Search for the cell housing the specified text and yield its [X, Y] center coordinate. 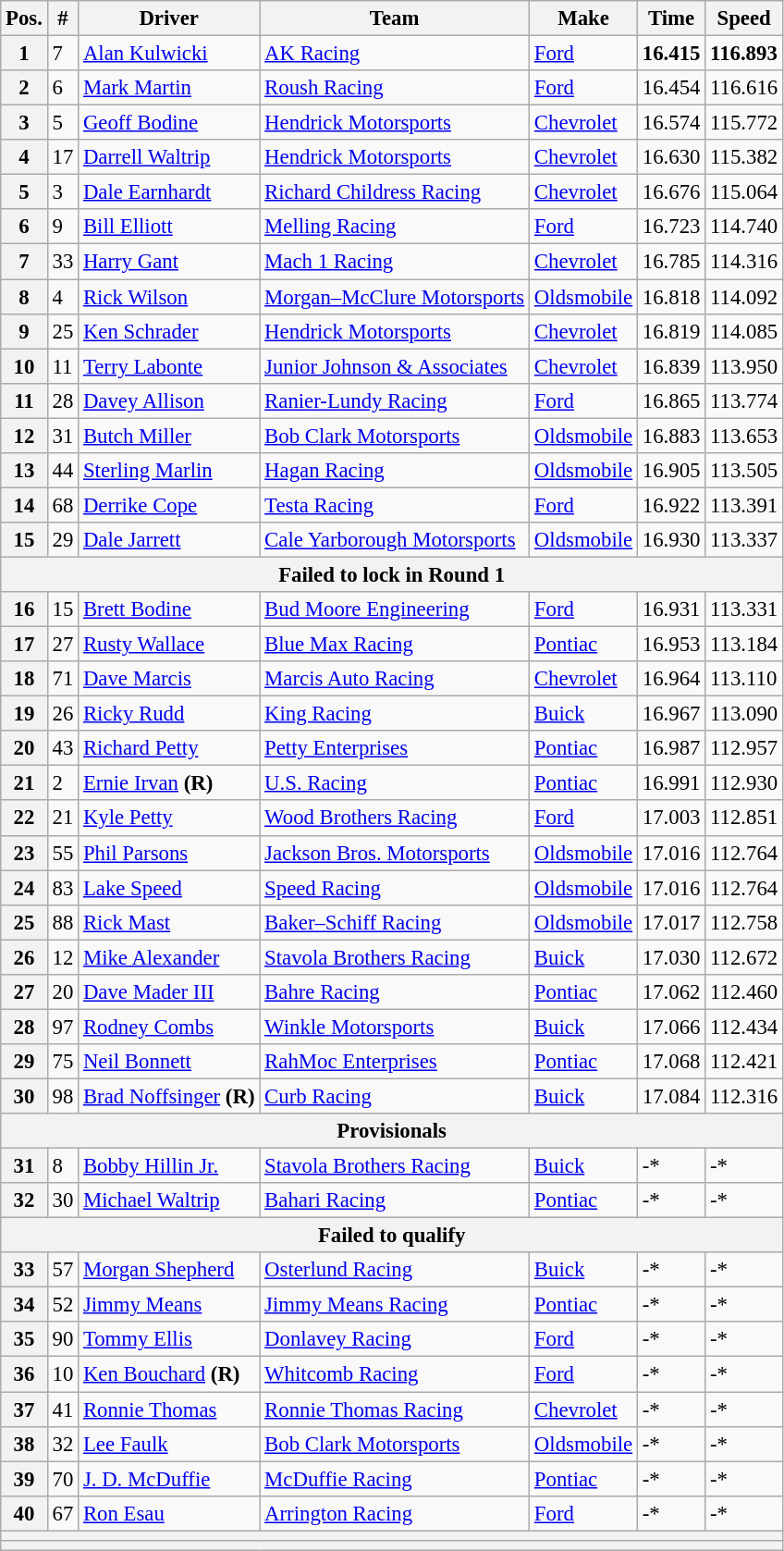
Dave Marcis [169, 679]
Bobby Hillin Jr. [169, 1166]
17.030 [671, 957]
Sterling Marlin [169, 471]
112.758 [744, 922]
Failed to lock in Round 1 [392, 574]
Ken Schrader [169, 331]
112.957 [744, 748]
16.991 [671, 783]
16.953 [671, 645]
Time [671, 18]
King Racing [395, 714]
J. D. McDuffie [169, 1479]
Dave Mader III [169, 992]
24 [24, 888]
Lee Faulk [169, 1444]
Roush Racing [395, 88]
13 [24, 471]
16 [24, 609]
Dale Jarrett [169, 540]
16.630 [671, 157]
Mark Martin [169, 88]
Failed to qualify [392, 1236]
115.772 [744, 123]
16.723 [671, 227]
Phil Parsons [169, 853]
Marcis Auto Racing [395, 679]
Hagan Racing [395, 471]
113.950 [744, 366]
112.421 [744, 1062]
Geoff Bodine [169, 123]
114.316 [744, 262]
Ronnie Thomas [169, 1409]
Rick Mast [169, 922]
Jackson Bros. Motorsports [395, 853]
18 [24, 679]
67 [63, 1513]
113.337 [744, 540]
116.893 [744, 54]
Lake Speed [169, 888]
16.785 [671, 262]
16.454 [671, 88]
112.930 [744, 783]
88 [63, 922]
Harry Gant [169, 262]
Rick Wilson [169, 297]
14 [24, 505]
16.967 [671, 714]
Speed [744, 18]
112.851 [744, 819]
113.391 [744, 505]
Mike Alexander [169, 957]
Petty Enterprises [395, 748]
114.085 [744, 331]
AK Racing [395, 54]
Pos. [24, 18]
34 [24, 1305]
Jimmy Means Racing [395, 1305]
Rusty Wallace [169, 645]
113.110 [744, 679]
116.616 [744, 88]
52 [63, 1305]
U.S. Racing [395, 783]
115.382 [744, 157]
Winkle Motorsports [395, 1027]
113.331 [744, 609]
Bahre Racing [395, 992]
70 [63, 1479]
Ronnie Thomas Racing [395, 1409]
McDuffie Racing [395, 1479]
Blue Max Racing [395, 645]
71 [63, 679]
16.987 [671, 748]
Mach 1 Racing [395, 262]
112.434 [744, 1027]
Kyle Petty [169, 819]
16.964 [671, 679]
16.865 [671, 400]
Cale Yarborough Motorsports [395, 540]
112.460 [744, 992]
23 [24, 853]
Butch Miller [169, 436]
44 [63, 471]
16.574 [671, 123]
Junior Johnson & Associates [395, 366]
Tommy Ellis [169, 1340]
16.819 [671, 331]
98 [63, 1096]
75 [63, 1062]
Bahari Racing [395, 1200]
Morgan–McClure Motorsports [395, 297]
113.505 [744, 471]
Jimmy Means [169, 1305]
Arrington Racing [395, 1513]
Curb Racing [395, 1096]
Richard Childress Racing [395, 192]
114.740 [744, 227]
55 [63, 853]
1 [24, 54]
Davey Allison [169, 400]
114.092 [744, 297]
113.090 [744, 714]
17.066 [671, 1027]
Terry Labonte [169, 366]
43 [63, 748]
Ranier-Lundy Racing [395, 400]
16.818 [671, 297]
Morgan Shepherd [169, 1270]
Speed Racing [395, 888]
16.905 [671, 471]
83 [63, 888]
17.017 [671, 922]
16.883 [671, 436]
16.931 [671, 609]
Team [395, 18]
17.068 [671, 1062]
Alan Kulwicki [169, 54]
17.062 [671, 992]
39 [24, 1479]
19 [24, 714]
Brad Noffsinger (R) [169, 1096]
37 [24, 1409]
Derrike Cope [169, 505]
40 [24, 1513]
22 [24, 819]
Ron Esau [169, 1513]
Donlavey Racing [395, 1340]
97 [63, 1027]
38 [24, 1444]
Darrell Waltrip [169, 157]
113.653 [744, 436]
36 [24, 1374]
16.839 [671, 366]
Michael Waltrip [169, 1200]
16.415 [671, 54]
16.676 [671, 192]
57 [63, 1270]
16.930 [671, 540]
Baker–Schiff Racing [395, 922]
Neil Bonnett [169, 1062]
Rodney Combs [169, 1027]
Testa Racing [395, 505]
112.672 [744, 957]
Brett Bodine [169, 609]
90 [63, 1340]
Ernie Irvan (R) [169, 783]
Whitcomb Racing [395, 1374]
Make [584, 18]
Bill Elliott [169, 227]
113.184 [744, 645]
115.064 [744, 192]
Ken Bouchard (R) [169, 1374]
41 [63, 1409]
112.316 [744, 1096]
35 [24, 1340]
Osterlund Racing [395, 1270]
17.084 [671, 1096]
113.774 [744, 400]
Melling Racing [395, 227]
Provisionals [392, 1131]
Driver [169, 18]
Richard Petty [169, 748]
RahMoc Enterprises [395, 1062]
Wood Brothers Racing [395, 819]
Ricky Rudd [169, 714]
Bud Moore Engineering [395, 609]
Dale Earnhardt [169, 192]
# [63, 18]
16.922 [671, 505]
17.003 [671, 819]
68 [63, 505]
